Search for the cell housing the specified text and yield its [x, y] center coordinate. 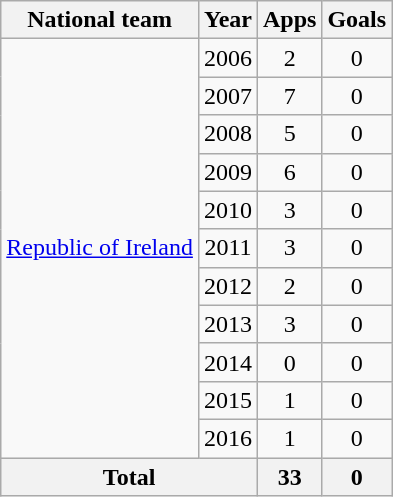
2007 [228, 96]
2016 [228, 438]
Republic of Ireland [100, 248]
6 [289, 172]
Goals [357, 20]
2014 [228, 362]
National team [100, 20]
33 [289, 477]
Apps [289, 20]
2013 [228, 324]
Year [228, 20]
2010 [228, 210]
2015 [228, 400]
2011 [228, 248]
5 [289, 134]
2012 [228, 286]
2009 [228, 172]
Total [130, 477]
2006 [228, 58]
7 [289, 96]
2008 [228, 134]
